Output the [X, Y] coordinate of the center of the cell containing the given text.  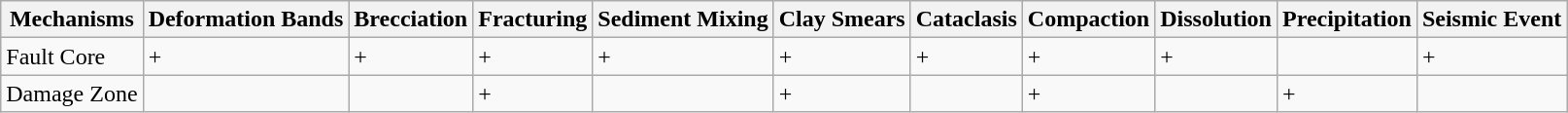
Mechanisms [72, 19]
Brecciation [411, 19]
Clay Smears [841, 19]
Cataclasis [966, 19]
Fracturing [532, 19]
Fault Core [72, 56]
Damage Zone [72, 94]
Compaction [1088, 19]
Precipitation [1346, 19]
Seismic Event [1491, 19]
Dissolution [1216, 19]
Sediment Mixing [683, 19]
Deformation Bands [246, 19]
